Extract the [X, Y] coordinate from the center of the cell holding the provided text.  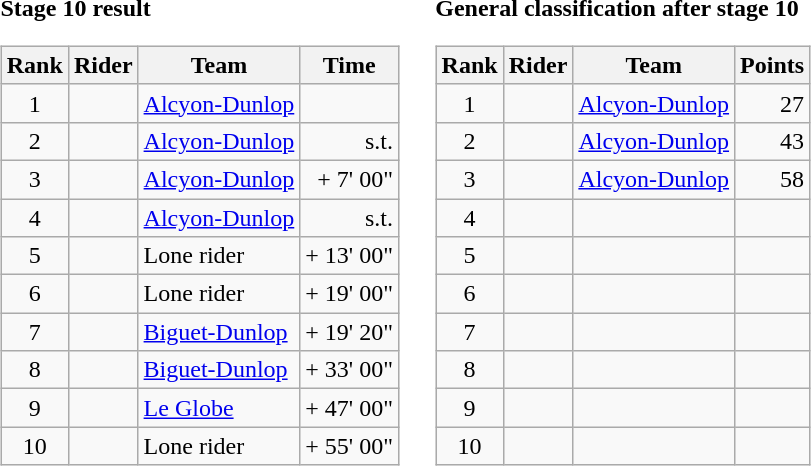
+ 55' 00" [350, 446]
58 [772, 179]
27 [772, 103]
Points [772, 65]
+ 7' 00" [350, 179]
+ 13' 00" [350, 256]
Time [350, 65]
+ 19' 00" [350, 294]
+ 47' 00" [350, 408]
+ 19' 20" [350, 332]
+ 33' 00" [350, 370]
43 [772, 141]
Le Globe [219, 408]
